Pinpoint the cell where the given text exists, returning its (x, y) midpoint coordinate. 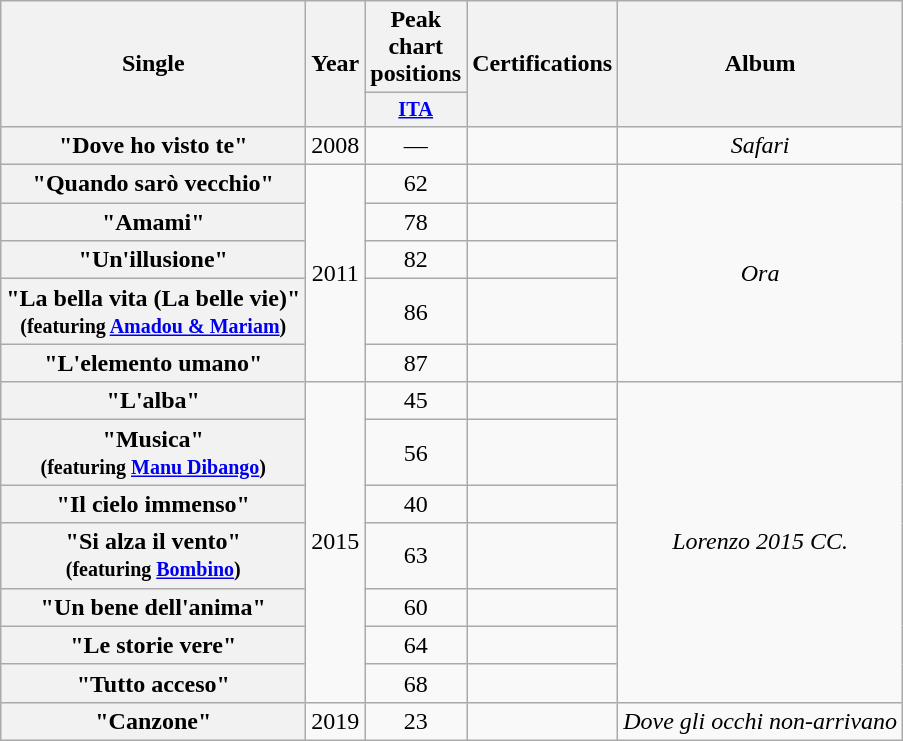
60 (416, 607)
40 (416, 504)
23 (416, 721)
Single (154, 64)
"L'alba" (154, 401)
2015 (336, 542)
2011 (336, 274)
"Si alza il vento"(featuring Bombino) (154, 556)
Safari (760, 145)
Year (336, 64)
2019 (336, 721)
Ora (760, 274)
Lorenzo 2015 CC. (760, 542)
Peak chart positions (416, 47)
ITA (416, 110)
"Un'illusione" (154, 260)
62 (416, 184)
68 (416, 683)
"Quando sarò vecchio" (154, 184)
"Tutto acceso" (154, 683)
86 (416, 312)
"Canzone" (154, 721)
Dove gli occhi non-arrivano (760, 721)
"Il cielo immenso" (154, 504)
64 (416, 645)
87 (416, 363)
78 (416, 222)
45 (416, 401)
"Dove ho visto te" (154, 145)
56 (416, 452)
"La bella vita (La belle vie)"(featuring Amadou & Mariam) (154, 312)
82 (416, 260)
"Musica"(featuring Manu Dibango) (154, 452)
— (416, 145)
"Amami" (154, 222)
"Un bene dell'anima" (154, 607)
Certifications (542, 64)
Album (760, 64)
2008 (336, 145)
63 (416, 556)
"Le storie vere" (154, 645)
"L'elemento umano" (154, 363)
